Search for the cell housing the specified text and yield its (X, Y) center coordinate. 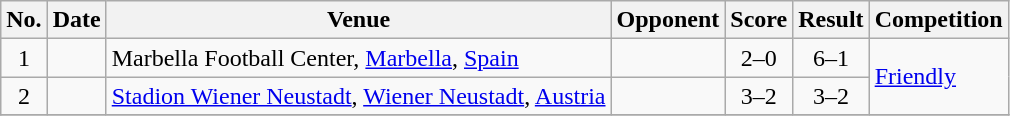
2–0 (759, 58)
2 (24, 96)
6–1 (831, 58)
Competition (938, 20)
Result (831, 20)
Stadion Wiener Neustadt, Wiener Neustadt, Austria (358, 96)
Marbella Football Center, Marbella, Spain (358, 58)
Score (759, 20)
Date (76, 20)
No. (24, 20)
1 (24, 58)
Venue (358, 20)
Opponent (668, 20)
Friendly (938, 77)
